Provide the [x, y] coordinate of the cell's center where the given text is located.  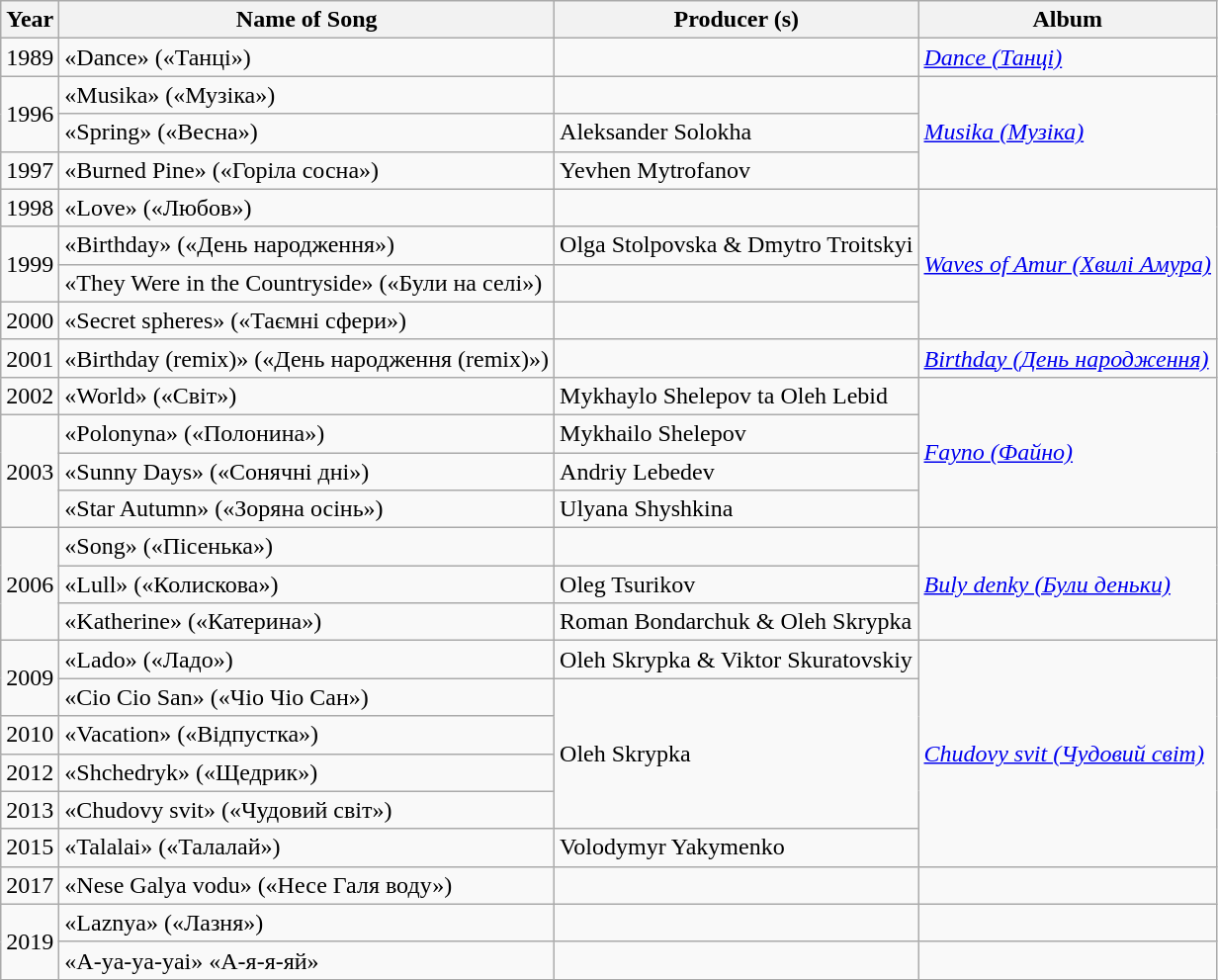
Volodymyr Yakymenko [737, 847]
1997 [30, 170]
2013 [30, 810]
«Musika» («Музіка») [306, 95]
1999 [30, 264]
«Lull» («Колискова») [306, 584]
1998 [30, 208]
«Laznya» («Лазня») [306, 923]
2010 [30, 735]
Yevhen Mytrofanov [737, 170]
Dance (Танці) [1068, 57]
«Vacation» («Відпустка») [306, 735]
«Katherine» («Катерина») [306, 622]
Aleksander Solokha [737, 133]
Producer (s) [737, 20]
«Song» («Пісенька») [306, 547]
«Shchedryk» («Щедрик») [306, 772]
2001 [30, 358]
«Burned Pine» («Горіла сосна») [306, 170]
«Star Autumn» («Зоряна осінь») [306, 509]
«Spring» («Весна») [306, 133]
«Dance» («Танці») [306, 57]
«World» («Світ») [306, 396]
«Birthday» («День народження») [306, 245]
Mykhaylo Shelepov ta Oleh Lebid [737, 396]
Waves of Amur (Хвилі Амура) [1068, 264]
Oleh Skrypka & Viktor Skuratovskiy [737, 660]
Mykhailo Shelepov [737, 433]
Fayno (Файно) [1068, 452]
2006 [30, 584]
Andriy Lebedev [737, 472]
2019 [30, 941]
Olga Stolpovska & Dmytro Troitskyi [737, 245]
«Sunny Days» («Сонячні дні») [306, 472]
Roman Bondarchuk & Oleh Skrypka [737, 622]
Oleg Tsurikov [737, 584]
«Polonyna» («Полонина») [306, 433]
2009 [30, 678]
Buly denky (Були деньки) [1068, 584]
Birthday (День народження) [1068, 358]
«Birthday (remix)» («День народження (remix)») [306, 358]
2000 [30, 320]
Year [30, 20]
Oleh Skrypka [737, 754]
Chudovy svit (Чудовий світ) [1068, 754]
2017 [30, 885]
Name of Song [306, 20]
«They Were in the Countryside» («Були на селі») [306, 283]
2012 [30, 772]
«Chudovy svit» («Чудовий світ») [306, 810]
«A-ya-ya-yai» «А-я-я-яй» [306, 960]
Ulyana Shyshkina [737, 509]
Musika (Музіка) [1068, 133]
«Cio Cio San» («Чіо Чіо Сан») [306, 697]
1996 [30, 114]
2003 [30, 471]
2015 [30, 847]
«Nese Galya vodu» («Несе Галя воду») [306, 885]
«Lado» («Ладо») [306, 660]
2002 [30, 396]
Album [1068, 20]
«Love» («Любов») [306, 208]
«Secret spheres» («Таємні сфери») [306, 320]
«Talalai» («Талалай») [306, 847]
1989 [30, 57]
